Identify which cell holds the provided text, then report its (x, y) central coordinate. 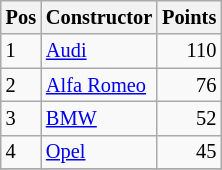
45 (189, 152)
4 (21, 152)
Constructor (99, 17)
52 (189, 118)
Points (189, 17)
110 (189, 51)
Audi (99, 51)
2 (21, 85)
3 (21, 118)
BMW (99, 118)
76 (189, 85)
Alfa Romeo (99, 85)
Opel (99, 152)
Pos (21, 17)
1 (21, 51)
